Pinpoint the cell where the given text exists, returning its (X, Y) midpoint coordinate. 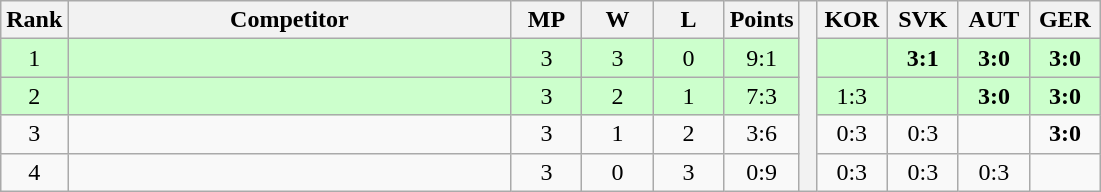
Competitor (290, 20)
SVK (922, 20)
GER (1064, 20)
MP (546, 20)
L (688, 20)
KOR (852, 20)
3:1 (922, 58)
AUT (994, 20)
3:6 (762, 134)
9:1 (762, 58)
1:3 (852, 96)
7:3 (762, 96)
0:9 (762, 172)
Rank (34, 20)
W (618, 20)
4 (34, 172)
Points (762, 20)
